Capture the cell that displays the provided text and extract its (X, Y) central coordinate. 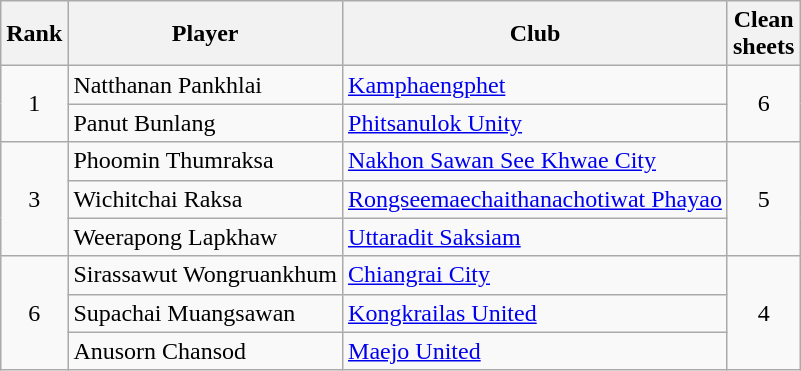
Player (206, 34)
Natthanan Pankhlai (206, 85)
1 (34, 104)
Supachai Muangsawan (206, 313)
Club (536, 34)
Panut Bunlang (206, 123)
Chiangrai City (536, 275)
Anusorn Chansod (206, 351)
Weerapong Lapkhaw (206, 237)
Phoomin Thumraksa (206, 161)
Sirassawut Wongruankhum (206, 275)
Nakhon Sawan See Khwae City (536, 161)
Rank (34, 34)
Rongseemaechaithanachotiwat Phayao (536, 199)
Kamphaengphet (536, 85)
Phitsanulok Unity (536, 123)
Cleansheets (763, 34)
4 (763, 313)
Maejo United (536, 351)
Uttaradit Saksiam (536, 237)
Kongkrailas United (536, 313)
3 (34, 199)
Wichitchai Raksa (206, 199)
5 (763, 199)
